Scan for the cell matching the given text and deliver its (x, y) coordinate at center. 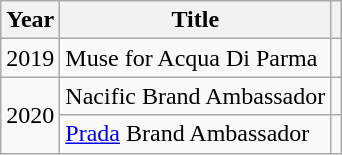
2020 (30, 115)
Title (196, 20)
Prada Brand Ambassador (196, 134)
Nacific Brand Ambassador (196, 96)
2019 (30, 58)
Muse for Acqua Di Parma (196, 58)
Year (30, 20)
